From the cell containing the given text, extract its center point as [X, Y] coordinate. 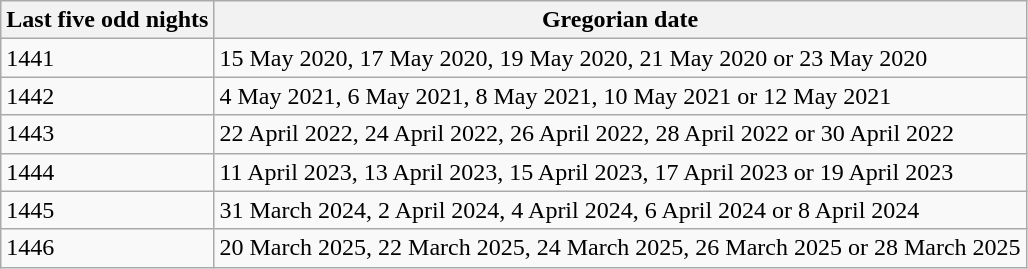
Gregorian date [620, 20]
1446 [108, 248]
Last five odd nights [108, 20]
1444 [108, 172]
15 May 2020, 17 May 2020, 19 May 2020, 21 May 2020 or 23 May 2020 [620, 58]
20 March 2025, 22 March 2025, 24 March 2025, 26 March 2025 or 28 March 2025 [620, 248]
1445 [108, 210]
22 April 2022, 24 April 2022, 26 April 2022, 28 April 2022 or 30 April 2022 [620, 134]
1441 [108, 58]
1442 [108, 96]
1443 [108, 134]
31 March 2024, 2 April 2024, 4 April 2024, 6 April 2024 or 8 April 2024 [620, 210]
11 April 2023, 13 April 2023, 15 April 2023, 17 April 2023 or 19 April 2023 [620, 172]
4 May 2021, 6 May 2021, 8 May 2021, 10 May 2021 or 12 May 2021 [620, 96]
